Find where the given text appears and provide that cell's center as [X, Y] coordinate. 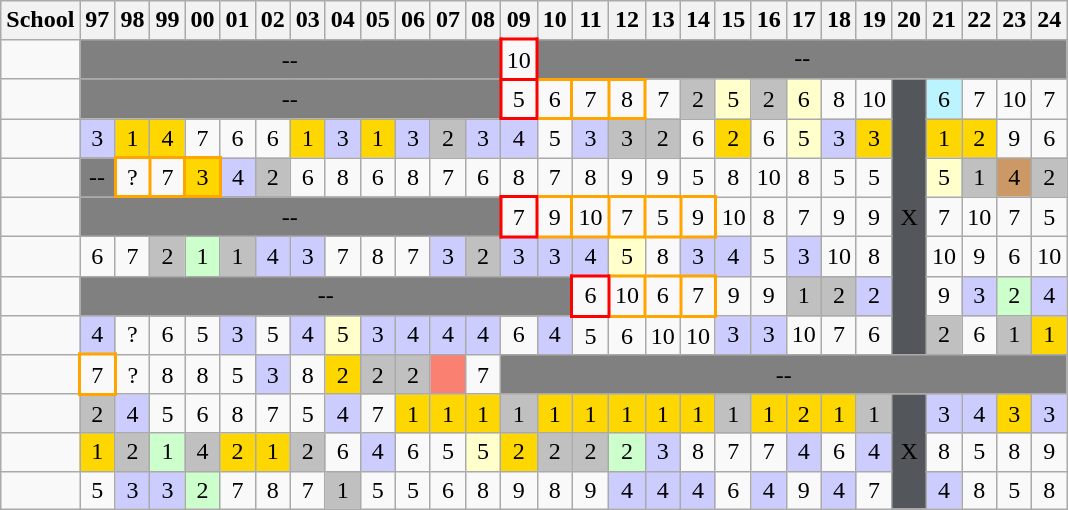
16 [768, 20]
12 [628, 20]
08 [484, 20]
99 [168, 20]
20 [910, 20]
00 [202, 20]
09 [520, 20]
01 [238, 20]
School [40, 20]
06 [412, 20]
05 [378, 20]
98 [132, 20]
21 [944, 20]
13 [662, 20]
19 [874, 20]
15 [733, 20]
97 [98, 20]
24 [1050, 20]
04 [342, 20]
22 [980, 20]
02 [272, 20]
18 [838, 20]
07 [448, 20]
03 [308, 20]
17 [804, 20]
23 [1014, 20]
14 [698, 20]
11 [590, 20]
